Determine the [X, Y] coordinate at the center of the cell enclosing the given text.  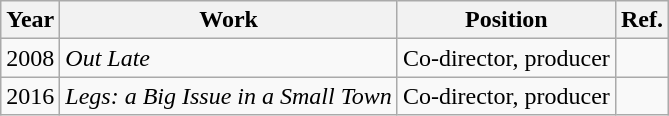
Legs: a Big Issue in a Small Town [229, 96]
Position [506, 20]
Out Late [229, 58]
Year [30, 20]
2008 [30, 58]
Ref. [642, 20]
2016 [30, 96]
Work [229, 20]
